Output the (X, Y) coordinate of the center of the cell containing the given text.  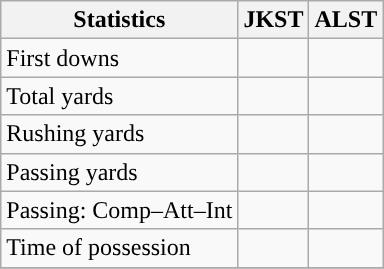
Time of possession (120, 248)
Total yards (120, 96)
JKST (274, 20)
First downs (120, 58)
Passing yards (120, 172)
ALST (346, 20)
Rushing yards (120, 134)
Statistics (120, 20)
Passing: Comp–Att–Int (120, 210)
